Output the [X, Y] coordinate of the center of the cell containing the given text.  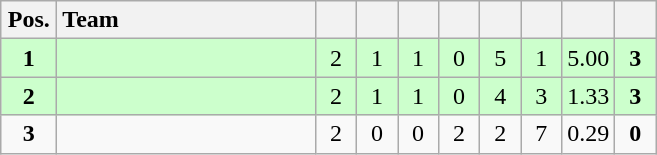
Team [186, 20]
Pos. [29, 20]
0.29 [588, 134]
4 [500, 96]
1.33 [588, 96]
5.00 [588, 58]
5 [500, 58]
7 [542, 134]
